Return the [X, Y] coordinate for the center point of the cell that contains the specified text.  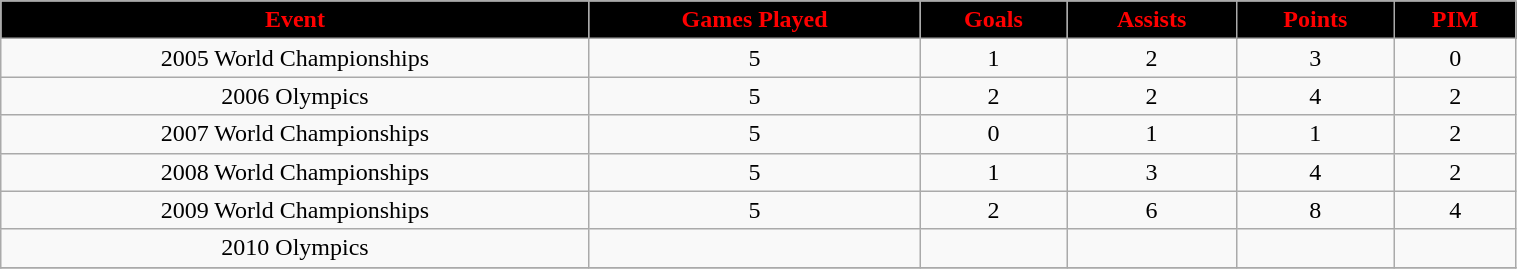
2008 World Championships [295, 172]
2005 World Championships [295, 58]
Assists [1152, 20]
6 [1152, 210]
Points [1315, 20]
8 [1315, 210]
2009 World Championships [295, 210]
2006 Olympics [295, 96]
2007 World Championships [295, 134]
PIM [1455, 20]
2010 Olympics [295, 248]
Goals [994, 20]
Event [295, 20]
Games Played [754, 20]
